Extract the (X, Y) coordinate from the center of the cell holding the provided text.  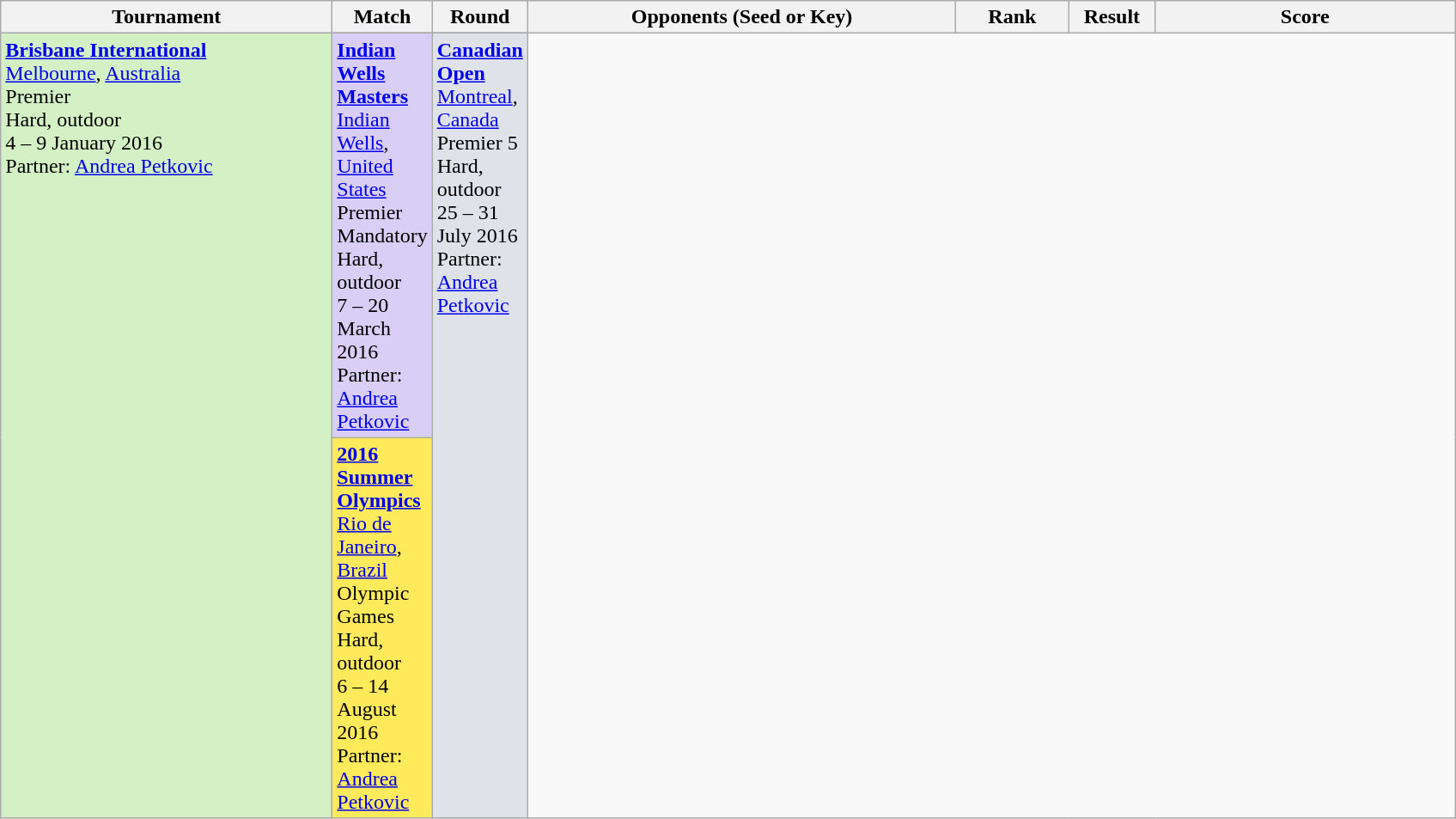
Score (1306, 17)
Brisbane International Melbourne, AustraliaPremierHard, outdoor4 – 9 January 2016Partner: Andrea Petkovic (167, 426)
Round (479, 17)
Indian Wells Masters Indian Wells, United StatesPremier MandatoryHard, outdoor7 – 20 March 2016Partner: Andrea Petkovic (382, 235)
Rank (1012, 17)
Result (1112, 17)
Match (382, 17)
Canadian Open Montreal, CanadaPremier 5Hard, outdoor25 – 31 July 2016Partner: Andrea Petkovic (479, 426)
Tournament (167, 17)
Opponents (Seed or Key) (742, 17)
2016 Summer Olympics Rio de Janeiro, BrazilOlympic GamesHard, outdoor6 – 14 August 2016Partner: Andrea Petkovic (382, 627)
